Return the [x, y] coordinate for the center point of the cell that contains the specified text.  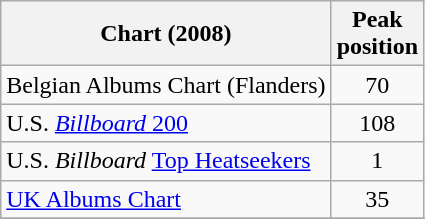
70 [377, 85]
Belgian Albums Chart (Flanders) [166, 85]
1 [377, 161]
U.S. Billboard 200 [166, 123]
Peakposition [377, 34]
UK Albums Chart [166, 199]
U.S. Billboard Top Heatseekers [166, 161]
35 [377, 199]
Chart (2008) [166, 34]
108 [377, 123]
